Return (X, Y) of the center of cell containing provided text 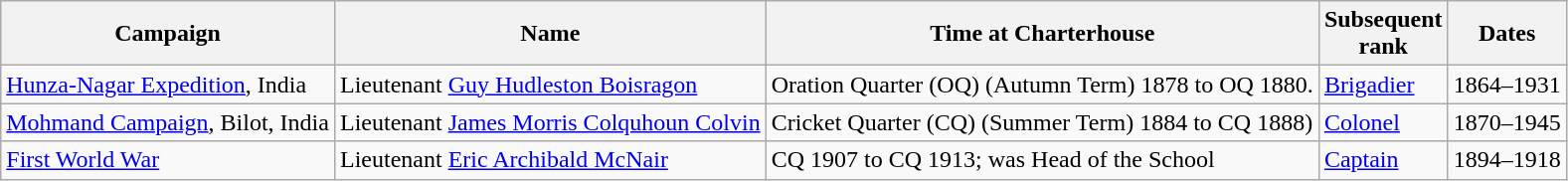
Cricket Quarter (CQ) (Summer Term) 1884 to CQ 1888) (1042, 122)
Name (550, 34)
1870–1945 (1507, 122)
Subsequentrank (1383, 34)
Oration Quarter (OQ) (Autumn Term) 1878 to OQ 1880. (1042, 85)
Campaign (168, 34)
Lieutenant Guy Hudleston Boisragon (550, 85)
CQ 1907 to CQ 1913; was Head of the School (1042, 160)
Hunza-Nagar Expedition, India (168, 85)
Brigadier (1383, 85)
Time at Charterhouse (1042, 34)
Lieutenant Eric Archibald McNair (550, 160)
Colonel (1383, 122)
First World War (168, 160)
Dates (1507, 34)
Captain (1383, 160)
Mohmand Campaign, Bilot, India (168, 122)
Lieutenant James Morris Colquhoun Colvin (550, 122)
1894–1918 (1507, 160)
1864–1931 (1507, 85)
